Search for the cell housing the specified text and yield its [x, y] center coordinate. 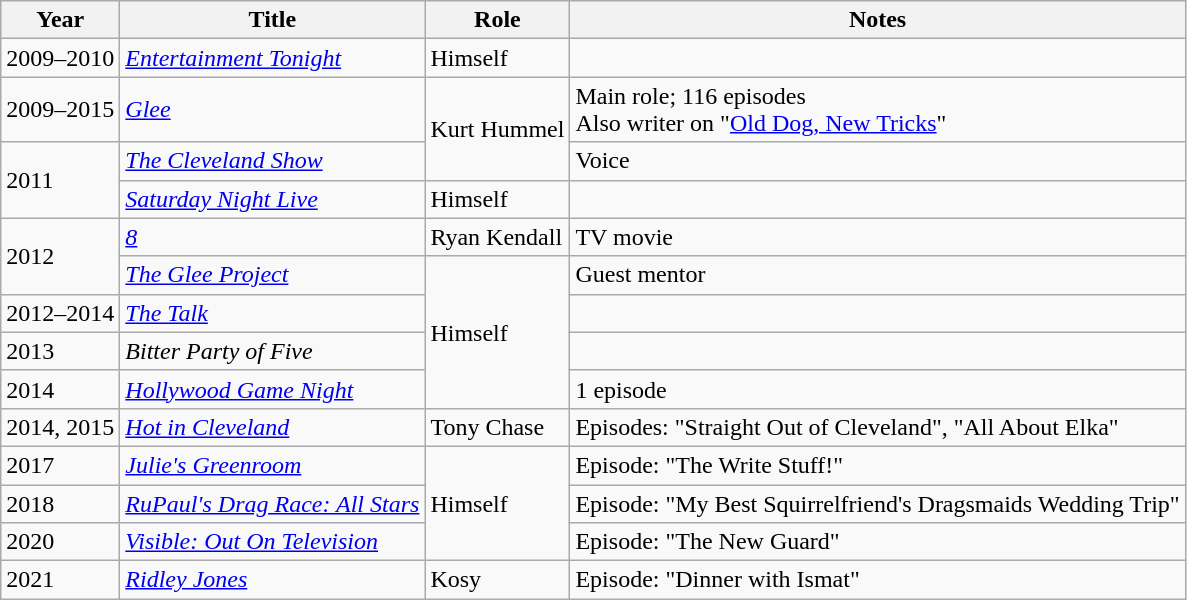
Episode: "The Write Stuff!" [878, 465]
2011 [60, 180]
Role [498, 20]
Hot in Cleveland [272, 427]
2014 [60, 389]
Hollywood Game Night [272, 389]
Entertainment Tonight [272, 58]
2018 [60, 503]
Episode: "The New Guard" [878, 542]
Ridley Jones [272, 580]
8 [272, 237]
2009–2010 [60, 58]
The Glee Project [272, 275]
Episode: "My Best Squirrelfriend's Dragsmaids Wedding Trip" [878, 503]
Saturday Night Live [272, 199]
Glee [272, 110]
RuPaul's Drag Race: All Stars [272, 503]
Kosy [498, 580]
Guest mentor [878, 275]
2012 [60, 256]
2020 [60, 542]
Year [60, 20]
1 episode [878, 389]
2017 [60, 465]
The Cleveland Show [272, 161]
The Talk [272, 313]
Bitter Party of Five [272, 351]
Tony Chase [498, 427]
Notes [878, 20]
TV movie [878, 237]
Voice [878, 161]
Kurt Hummel [498, 128]
2014, 2015 [60, 427]
2021 [60, 580]
Title [272, 20]
Episodes: "Straight Out of Cleveland", "All About Elka" [878, 427]
Julie's Greenroom [272, 465]
Episode: "Dinner with Ismat" [878, 580]
Visible: Out On Television [272, 542]
2012–2014 [60, 313]
Main role; 116 episodesAlso writer on "Old Dog, New Tricks" [878, 110]
Ryan Kendall [498, 237]
2013 [60, 351]
2009–2015 [60, 110]
